Return the [X, Y] coordinate for the center point of the cell that contains the specified text.  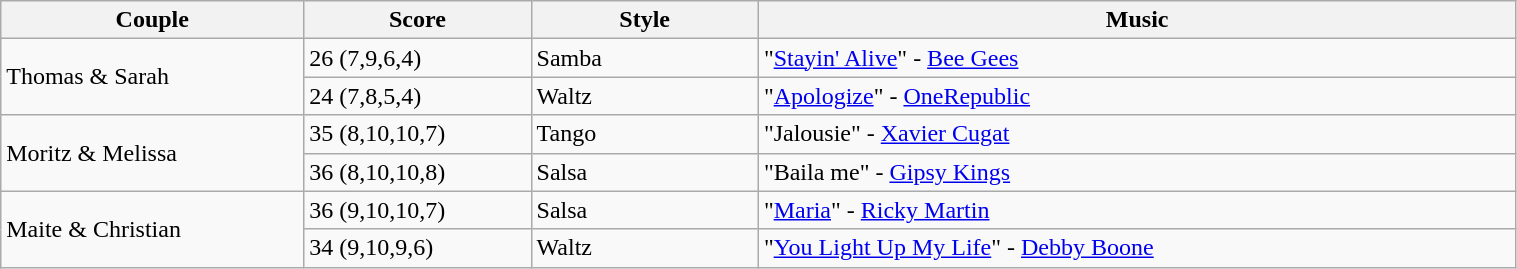
Couple [152, 20]
"Jalousie" - Xavier Cugat [1137, 134]
"Baila me" - Gipsy Kings [1137, 172]
Samba [644, 58]
Maite & Christian [152, 229]
Thomas & Sarah [152, 77]
26 (7,9,6,4) [418, 58]
35 (8,10,10,7) [418, 134]
34 (9,10,9,6) [418, 248]
"Maria" - Ricky Martin [1137, 210]
Tango [644, 134]
36 (9,10,10,7) [418, 210]
Music [1137, 20]
24 (7,8,5,4) [418, 96]
"Apologize" - OneRepublic [1137, 96]
"You Light Up My Life" - Debby Boone [1137, 248]
Moritz & Melissa [152, 153]
Score [418, 20]
Style [644, 20]
"Stayin' Alive" - Bee Gees [1137, 58]
36 (8,10,10,8) [418, 172]
